Pinpoint the cell where the given text exists, returning its (x, y) midpoint coordinate. 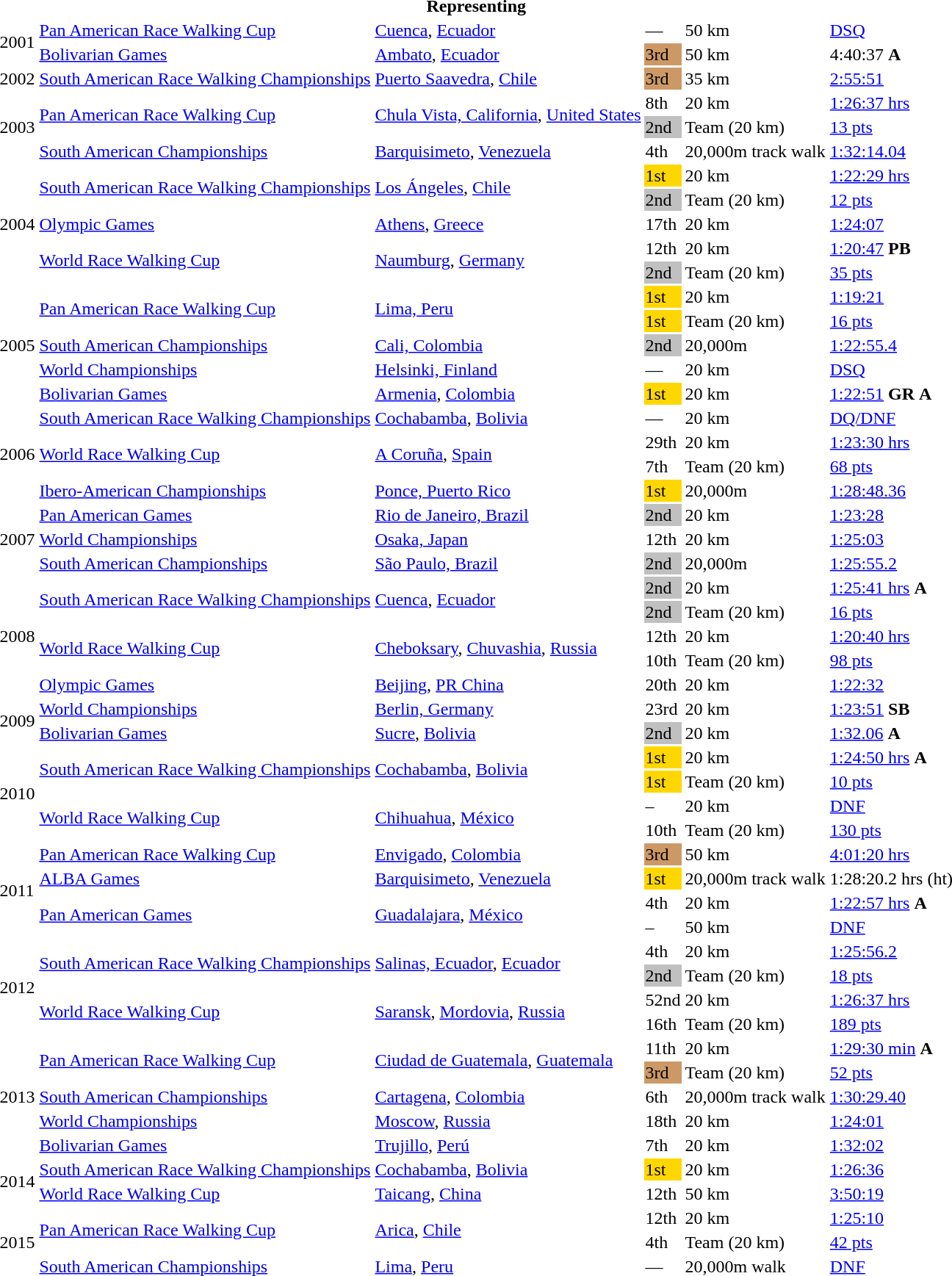
11th (663, 1048)
Chihuahua, México (508, 818)
Moscow, Russia (508, 1121)
Rio de Janeiro, Brazil (508, 515)
20th (663, 685)
Ciudad de Guatemala, Guatemala (508, 1061)
Chula Vista, California, United States (508, 115)
Envigado, Colombia (508, 854)
Los Ángeles, Chile (508, 188)
Sucre, Bolivia (508, 733)
6th (663, 1097)
Taicang, China (508, 1194)
Puerto Saavedra, Chile (508, 79)
Saransk, Mordovia, Russia (508, 1012)
35 km (755, 79)
29th (663, 442)
Ponce, Puerto Rico (508, 491)
Cali, Colombia (508, 345)
Cheboksary, Chuvashia, Russia (508, 648)
Naumburg, Germany (508, 260)
16th (663, 1024)
Armenia, Colombia (508, 394)
23rd (663, 709)
A Coruña, Spain (508, 454)
Lima, Peru (508, 309)
Osaka, Japan (508, 539)
Ambato, Ecuador (508, 54)
Salinas, Ecuador, Ecuador (508, 964)
Beijing, PR China (508, 685)
Ibero-American Championships (205, 491)
Helsinki, Finland (508, 370)
Arica, Chile (508, 1230)
Athens, Greece (508, 224)
8th (663, 103)
17th (663, 224)
52nd (663, 1000)
ALBA Games (205, 879)
São Paulo, Brazil (508, 563)
Trujillo, Perú (508, 1145)
Cartagena, Colombia (508, 1097)
Berlin, Germany (508, 709)
18th (663, 1121)
Guadalajara, México (508, 915)
